Scan for the cell matching the given text and deliver its (x, y) coordinate at center. 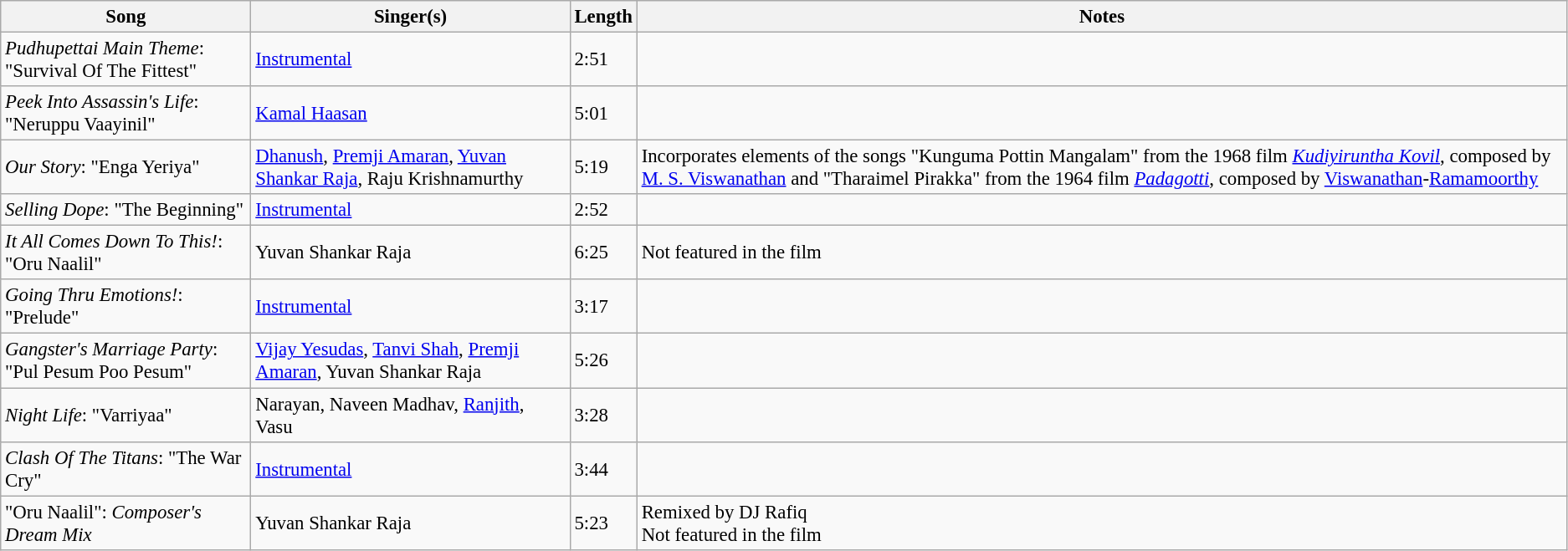
Remixed by DJ RafiqNot featured in the film (1101, 523)
Going Thru Emotions!: "Prelude" (126, 306)
Kamal Haasan (410, 114)
5:19 (603, 167)
Peek Into Assassin's Life: "Neruppu Vaayinil" (126, 114)
2:51 (603, 60)
Narayan, Naveen Madhav, Ranjith, Vasu (410, 415)
Notes (1101, 17)
Our Story: "Enga Yeriya" (126, 167)
5:26 (603, 361)
It All Comes Down To This!: "Oru Naalil" (126, 253)
2:52 (603, 210)
Singer(s) (410, 17)
6:25 (603, 253)
5:01 (603, 114)
Gangster's Marriage Party: "Pul Pesum Poo Pesum" (126, 361)
Dhanush, Premji Amaran, Yuvan Shankar Raja, Raju Krishnamurthy (410, 167)
"Oru Naalil": Composer's Dream Mix (126, 523)
3:17 (603, 306)
Pudhupettai Main Theme: "Survival Of The Fittest" (126, 60)
Vijay Yesudas, Tanvi Shah, Premji Amaran, Yuvan Shankar Raja (410, 361)
Length (603, 17)
Selling Dope: "The Beginning" (126, 210)
3:28 (603, 415)
Song (126, 17)
3:44 (603, 468)
5:23 (603, 523)
Night Life: "Varriyaa" (126, 415)
Clash Of The Titans: "The War Cry" (126, 468)
Not featured in the film (1101, 253)
